Find where the given text appears and provide that cell's center as (X, Y) coordinate. 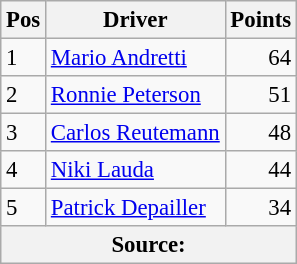
Source: (149, 245)
Mario Andretti (136, 58)
64 (260, 58)
Points (260, 20)
4 (24, 170)
3 (24, 133)
Ronnie Peterson (136, 95)
5 (24, 208)
2 (24, 95)
44 (260, 170)
Patrick Depailler (136, 208)
Driver (136, 20)
1 (24, 58)
Carlos Reutemann (136, 133)
Pos (24, 20)
34 (260, 208)
Niki Lauda (136, 170)
51 (260, 95)
48 (260, 133)
